Provide the [X, Y] coordinate of the cell's center where the given text is located.  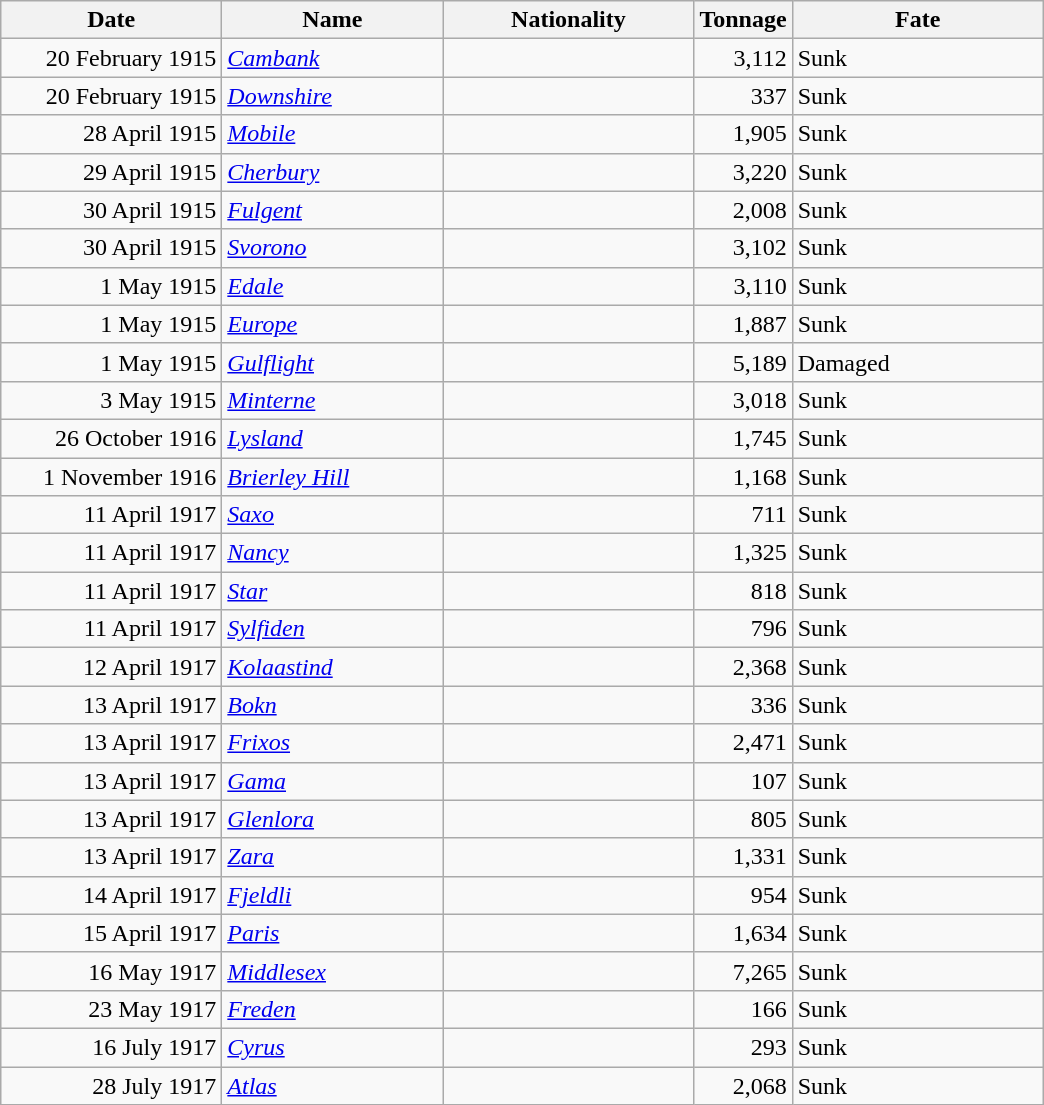
12 April 1917 [112, 667]
2,471 [743, 743]
Tonnage [743, 20]
Atlas [332, 1085]
Name [332, 20]
28 April 1915 [112, 134]
29 April 1915 [112, 172]
1 November 1916 [112, 477]
166 [743, 1009]
711 [743, 515]
Zara [332, 857]
Paris [332, 933]
5,189 [743, 362]
28 July 1917 [112, 1085]
Edale [332, 286]
Minterne [332, 400]
1,634 [743, 933]
796 [743, 629]
336 [743, 705]
Gulflight [332, 362]
15 April 1917 [112, 933]
Nationality [568, 20]
Fate [918, 20]
Fjeldli [332, 895]
337 [743, 96]
Europe [332, 324]
Cherbury [332, 172]
Star [332, 591]
3 May 1915 [112, 400]
Damaged [918, 362]
Nancy [332, 553]
107 [743, 781]
Svorono [332, 248]
23 May 1917 [112, 1009]
3,220 [743, 172]
1,331 [743, 857]
Sylfiden [332, 629]
Saxo [332, 515]
293 [743, 1047]
Bokn [332, 705]
Kolaastind [332, 667]
7,265 [743, 971]
3,112 [743, 58]
16 July 1917 [112, 1047]
16 May 1917 [112, 971]
1,168 [743, 477]
3,102 [743, 248]
805 [743, 819]
3,110 [743, 286]
Gama [332, 781]
Brierley Hill [332, 477]
Mobile [332, 134]
Frixos [332, 743]
Glenlora [332, 819]
Lysland [332, 438]
2,008 [743, 210]
1,745 [743, 438]
26 October 1916 [112, 438]
Freden [332, 1009]
2,368 [743, 667]
3,018 [743, 400]
Middlesex [332, 971]
1,905 [743, 134]
14 April 1917 [112, 895]
2,068 [743, 1085]
1,325 [743, 553]
Date [112, 20]
Downshire [332, 96]
Cyrus [332, 1047]
954 [743, 895]
Fulgent [332, 210]
1,887 [743, 324]
818 [743, 591]
Cambank [332, 58]
